Determine the (X, Y) coordinate at the center of the cell enclosing the given text.  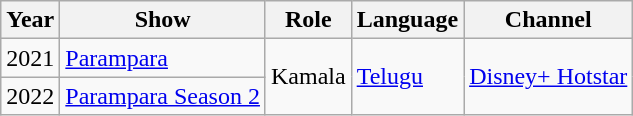
2022 (30, 96)
Role (308, 20)
Channel (548, 20)
Parampara Season 2 (163, 96)
Language (407, 20)
Parampara (163, 58)
2021 (30, 58)
Disney+ Hotstar (548, 77)
Kamala (308, 77)
Telugu (407, 77)
Show (163, 20)
Year (30, 20)
